Find where the given text appears and provide that cell's center as [X, Y] coordinate. 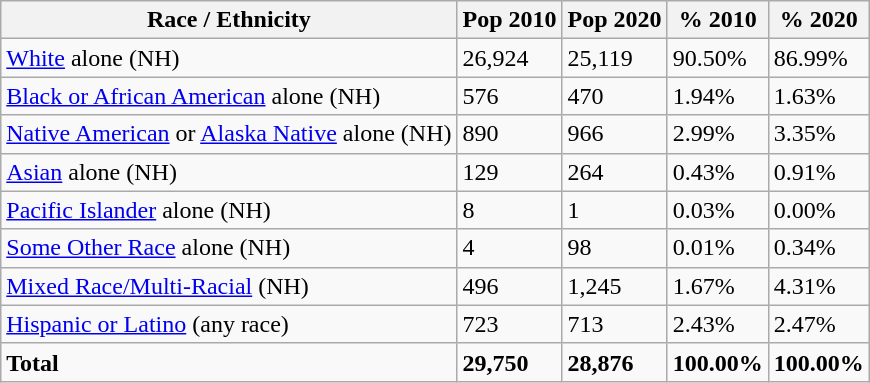
0.01% [718, 248]
Pacific Islander alone (NH) [229, 210]
1.94% [718, 96]
98 [614, 248]
2.99% [718, 134]
Total [229, 362]
% 2010 [718, 20]
576 [510, 96]
25,119 [614, 58]
0.91% [818, 172]
966 [614, 134]
2.47% [818, 324]
1 [614, 210]
1.67% [718, 286]
4 [510, 248]
Race / Ethnicity [229, 20]
0.34% [818, 248]
Black or African American alone (NH) [229, 96]
723 [510, 324]
8 [510, 210]
White alone (NH) [229, 58]
28,876 [614, 362]
890 [510, 134]
0.43% [718, 172]
264 [614, 172]
Pop 2020 [614, 20]
29,750 [510, 362]
129 [510, 172]
% 2020 [818, 20]
Mixed Race/Multi-Racial (NH) [229, 286]
3.35% [818, 134]
496 [510, 286]
2.43% [718, 324]
Pop 2010 [510, 20]
26,924 [510, 58]
1.63% [818, 96]
4.31% [818, 286]
Native American or Alaska Native alone (NH) [229, 134]
1,245 [614, 286]
90.50% [718, 58]
Some Other Race alone (NH) [229, 248]
0.00% [818, 210]
713 [614, 324]
0.03% [718, 210]
Hispanic or Latino (any race) [229, 324]
Asian alone (NH) [229, 172]
470 [614, 96]
86.99% [818, 58]
